Return [x, y] of the center of cell containing provided text 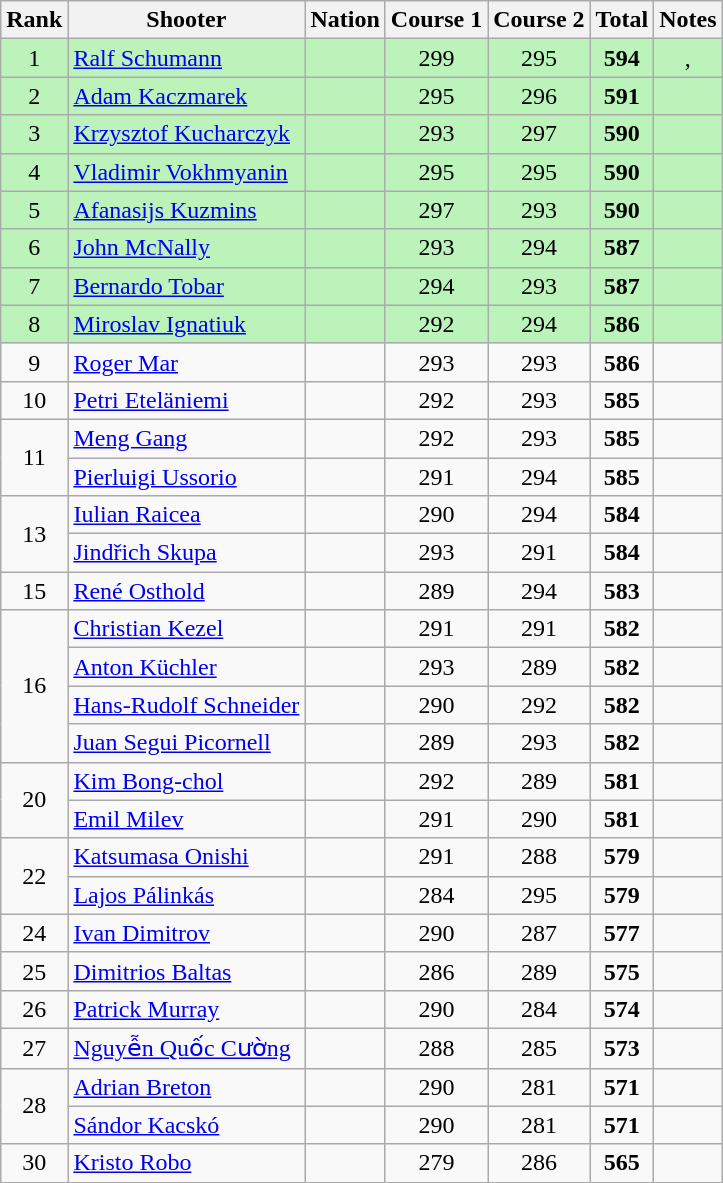
John McNally [186, 248]
Total [622, 20]
565 [622, 1163]
13 [34, 534]
Emil Milev [186, 819]
Notes [688, 20]
Shooter [186, 20]
Rank [34, 20]
Vladimir Vokhmyanin [186, 172]
594 [622, 58]
575 [622, 971]
30 [34, 1163]
583 [622, 591]
Miroslav Ignatiuk [186, 324]
Juan Segui Picornell [186, 743]
574 [622, 1009]
27 [34, 1048]
573 [622, 1048]
15 [34, 591]
25 [34, 971]
3 [34, 134]
René Osthold [186, 591]
Petri Eteläniemi [186, 400]
Meng Gang [186, 438]
7 [34, 286]
Ralf Schumann [186, 58]
591 [622, 96]
Dimitrios Baltas [186, 971]
Katsumasa Onishi [186, 857]
Course 2 [539, 20]
Roger Mar [186, 362]
8 [34, 324]
24 [34, 933]
Sándor Kacskó [186, 1125]
296 [539, 96]
577 [622, 933]
28 [34, 1106]
Hans-Rudolf Schneider [186, 705]
Ivan Dimitrov [186, 933]
Lajos Pálinkás [186, 895]
6 [34, 248]
Patrick Murray [186, 1009]
Jindřich Skupa [186, 553]
1 [34, 58]
10 [34, 400]
Iulian Raicea [186, 515]
22 [34, 876]
Adrian Breton [186, 1087]
9 [34, 362]
Christian Kezel [186, 629]
Kim Bong-chol [186, 781]
20 [34, 800]
299 [436, 58]
287 [539, 933]
Afanasijs Kuzmins [186, 210]
26 [34, 1009]
Krzysztof Kucharczyk [186, 134]
5 [34, 210]
285 [539, 1048]
Nguyễn Quốc Cường [186, 1048]
Anton Küchler [186, 667]
Bernardo Tobar [186, 286]
Adam Kaczmarek [186, 96]
4 [34, 172]
11 [34, 457]
Course 1 [436, 20]
Kristo Robo [186, 1163]
16 [34, 686]
2 [34, 96]
Pierluigi Ussorio [186, 477]
Nation [345, 20]
279 [436, 1163]
, [688, 58]
